From the cell containing the given text, extract its center point as (x, y) coordinate. 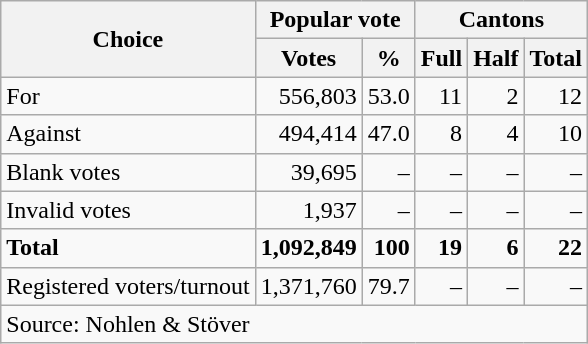
% (388, 58)
1,371,760 (308, 286)
1,092,849 (308, 248)
8 (441, 134)
6 (496, 248)
100 (388, 248)
2 (496, 96)
Blank votes (128, 172)
Invalid votes (128, 210)
4 (496, 134)
556,803 (308, 96)
494,414 (308, 134)
Half (496, 58)
1,937 (308, 210)
11 (441, 96)
Full (441, 58)
Against (128, 134)
Cantons (501, 20)
22 (556, 248)
Source: Nohlen & Stöver (294, 324)
19 (441, 248)
Popular vote (335, 20)
53.0 (388, 96)
Registered voters/turnout (128, 286)
39,695 (308, 172)
Choice (128, 39)
For (128, 96)
79.7 (388, 286)
47.0 (388, 134)
10 (556, 134)
Votes (308, 58)
12 (556, 96)
